Locate the cell with the specified text and output its (X, Y) center coordinate. 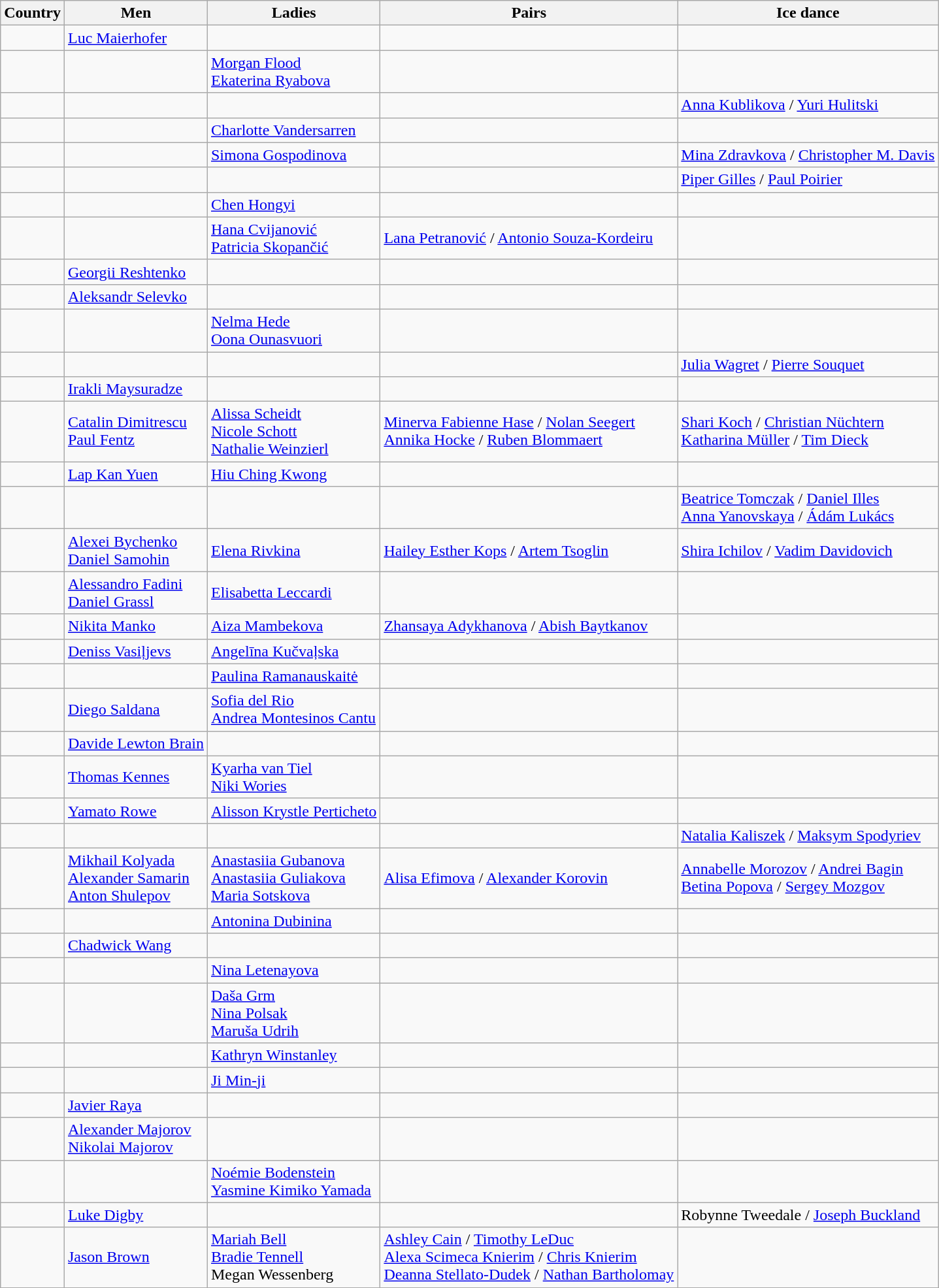
Lap Kan Yuen (136, 474)
Elena Rivkina (293, 550)
Alisa Efimova / Alexander Korovin (529, 878)
Anastasiia Gubanova Anastasiia Guliakova Maria Sotskova (293, 878)
Hailey Esther Kops / Artem Tsoglin (529, 550)
Pairs (529, 13)
Davide Lewton Brain (136, 743)
Minerva Fabienne Hase / Nolan Seegert Annika Hocke / Ruben Blommaert (529, 432)
Shari Koch / Christian Nüchtern Katharina Müller / Tim Dieck (808, 432)
Daša Grm Nina Polsak Maruša Udrih (293, 1013)
Mikhail Kolyada Alexander Samarin Anton Shulepov (136, 878)
Anna Kublikova / Yuri Hulitski (808, 105)
Ashley Cain / Timothy LeDuc Alexa Scimeca Knierim / Chris Knierim Deanna Stellato-Dudek / Nathan Bartholomay (529, 1257)
Sofia del Rio Andrea Montesinos Cantu (293, 709)
Ji Min-ji (293, 1080)
Country (33, 13)
Piper Gilles / Paul Poirier (808, 180)
Shira Ichilov / Vadim Davidovich (808, 550)
Annabelle Morozov / Andrei Bagin Betina Popova / Sergey Mozgov (808, 878)
Morgan Flood Ekaterina Ryabova (293, 72)
Beatrice Tomczak / Daniel Illes Anna Yanovskaya / Ádám Lukács (808, 508)
Kathryn Winstanley (293, 1055)
Alexei Bychenko Daniel Samohin (136, 550)
Diego Saldana (136, 709)
Nelma Hede Oona Ounasvuori (293, 330)
Jason Brown (136, 1257)
Antonina Dubinina (293, 920)
Mariah Bell Bradie Tennell Megan Wessenberg (293, 1257)
Alessandro Fadini Daniel Grassl (136, 593)
Javier Raya (136, 1105)
Simona Gospodinova (293, 155)
Zhansaya Adykhanova / Abish Baytkanov (529, 626)
Robynne Tweedale / Joseph Buckland (808, 1215)
Men (136, 13)
Irakli Maysuradze (136, 389)
Aleksandr Selevko (136, 297)
Julia Wagret / Pierre Souquet (808, 364)
Yamato Rowe (136, 811)
Lana Petranović / Antonio Souza-Kordeiru (529, 238)
Mina Zdravkova / Christopher M. Davis (808, 155)
Chadwick Wang (136, 946)
Paulina Ramanauskaitė (293, 676)
Ladies (293, 13)
Kyarha van Tiel Niki Wories (293, 777)
Natalia Kaliszek / Maksym Spodyriev (808, 835)
Noémie Bodenstein Yasmine Kimiko Yamada (293, 1181)
Luc Maierhofer (136, 38)
Nikita Manko (136, 626)
Hiu Ching Kwong (293, 474)
Hana Cvijanović Patricia Skopančić (293, 238)
Alisson Krystle Perticheto (293, 811)
Luke Digby (136, 1215)
Angelīna Kučvaļska (293, 651)
Elisabetta Leccardi (293, 593)
Aiza Mambekova (293, 626)
Thomas Kennes (136, 777)
Alissa Scheidt Nicole Schott Nathalie Weinzierl (293, 432)
Georgii Reshtenko (136, 272)
Nina Letenayova (293, 971)
Catalin Dimitrescu Paul Fentz (136, 432)
Charlotte Vandersarren (293, 130)
Deniss Vasiļjevs (136, 651)
Chen Hongyi (293, 204)
Alexander Majorov Nikolai Majorov (136, 1139)
Ice dance (808, 13)
